Determine the [X, Y] coordinate at the center of the cell enclosing the given text.  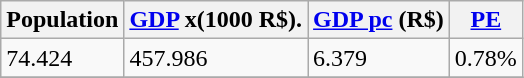
74.424 [62, 58]
0.78% [486, 58]
457.986 [216, 58]
GDP pc (R$) [379, 20]
6.379 [379, 58]
PE [486, 20]
GDP x(1000 R$). [216, 20]
Population [62, 20]
